Detect which cell encompasses the target text, then output its [x, y] center coordinate. 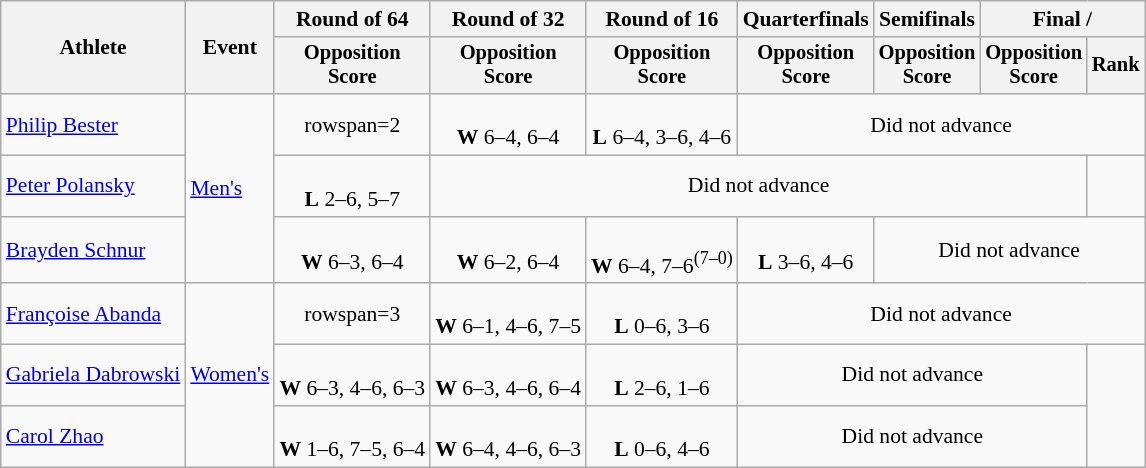
Women's [230, 376]
Philip Bester [94, 124]
W 6–3, 4–6, 6–4 [508, 376]
W 6–3, 4–6, 6–3 [352, 376]
Peter Polansky [94, 186]
W 6–3, 6–4 [352, 250]
Quarterfinals [806, 19]
L 6–4, 3–6, 4–6 [662, 124]
W 6–2, 6–4 [508, 250]
Athlete [94, 48]
Brayden Schnur [94, 250]
L 3–6, 4–6 [806, 250]
L 2–6, 1–6 [662, 376]
Semifinals [928, 19]
Françoise Abanda [94, 314]
Men's [230, 188]
Round of 64 [352, 19]
W 6–4, 7–6(7–0) [662, 250]
rowspan=2 [352, 124]
W 1–6, 7–5, 6–4 [352, 436]
Rank [1116, 66]
Gabriela Dabrowski [94, 376]
Round of 32 [508, 19]
Event [230, 48]
Round of 16 [662, 19]
W 6–4, 6–4 [508, 124]
rowspan=3 [352, 314]
W 6–4, 4–6, 6–3 [508, 436]
W 6–1, 4–6, 7–5 [508, 314]
Final / [1062, 19]
L 0–6, 4–6 [662, 436]
Carol Zhao [94, 436]
L 0–6, 3–6 [662, 314]
L 2–6, 5–7 [352, 186]
